For the text-containing cell, return its midpoint in [X, Y] coordinate format. 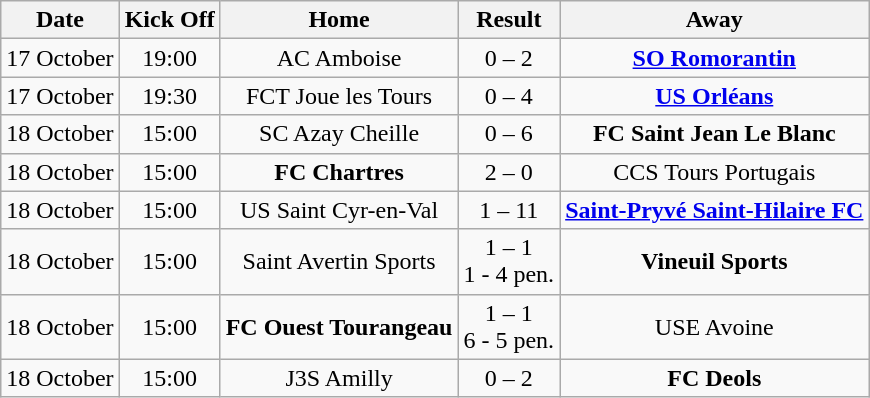
1 – 1 6 - 5 pen. [509, 326]
1 – 11 [509, 210]
Kick Off [170, 20]
2 – 0 [509, 172]
USE Avoine [714, 326]
CCS Tours Portugais [714, 172]
Saint Avertin Sports [339, 262]
J3S Amilly [339, 378]
US Saint Cyr-en-Val [339, 210]
1 – 1 1 - 4 pen. [509, 262]
FC Ouest Tourangeau [339, 326]
Vineuil Sports [714, 262]
FC Deols [714, 378]
SC Azay Cheille [339, 134]
Away [714, 20]
Home [339, 20]
0 – 6 [509, 134]
Saint-Pryvé Saint-Hilaire FC [714, 210]
Result [509, 20]
FC Saint Jean Le Blanc [714, 134]
19:00 [170, 58]
19:30 [170, 96]
US Orléans [714, 96]
AC Amboise [339, 58]
FC Chartres [339, 172]
SO Romorantin [714, 58]
Date [60, 20]
FCT Joue les Tours [339, 96]
0 – 4 [509, 96]
